For the text-containing cell, return its midpoint in [X, Y] coordinate format. 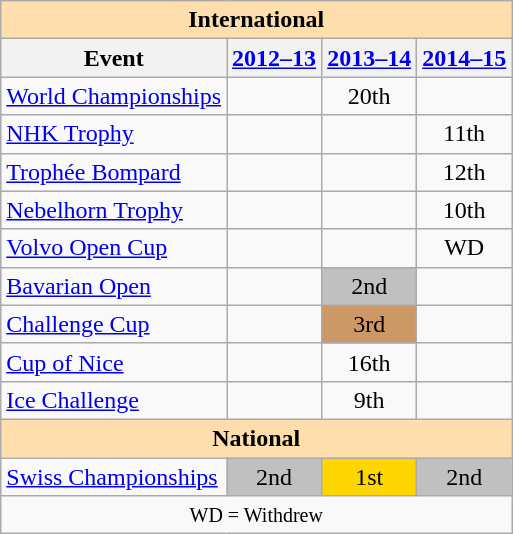
National [256, 438]
WD = Withdrew [256, 515]
Challenge Cup [114, 324]
Cup of Nice [114, 362]
NHK Trophy [114, 134]
WD [464, 248]
International [256, 20]
20th [370, 96]
2013–14 [370, 58]
Swiss Championships [114, 477]
Nebelhorn Trophy [114, 210]
11th [464, 134]
World Championships [114, 96]
12th [464, 172]
Ice Challenge [114, 400]
Event [114, 58]
Volvo Open Cup [114, 248]
16th [370, 362]
Trophée Bompard [114, 172]
1st [370, 477]
3rd [370, 324]
2014–15 [464, 58]
Bavarian Open [114, 286]
2012–13 [274, 58]
9th [370, 400]
10th [464, 210]
